Identify which cell holds the provided text, then report its (X, Y) central coordinate. 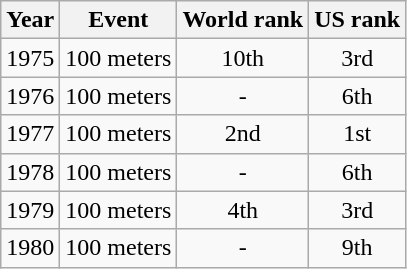
1980 (30, 248)
1979 (30, 210)
2nd (243, 134)
1978 (30, 172)
World rank (243, 20)
Year (30, 20)
US rank (358, 20)
9th (358, 248)
1976 (30, 96)
Event (118, 20)
4th (243, 210)
10th (243, 58)
1975 (30, 58)
1977 (30, 134)
1st (358, 134)
